Return the (x, y) coordinate for the center point of the cell that contains the specified text.  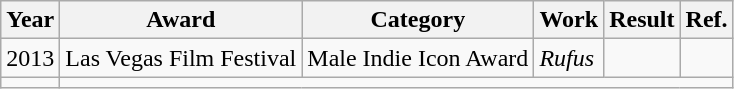
Category (418, 20)
Result (642, 20)
Rufus (569, 58)
Award (181, 20)
Male Indie Icon Award (418, 58)
Year (30, 20)
Ref. (706, 20)
2013 (30, 58)
Las Vegas Film Festival (181, 58)
Work (569, 20)
